Locate the cell with the specified text and output its [x, y] center coordinate. 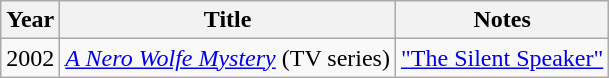
Notes [502, 20]
Year [30, 20]
Title [228, 20]
"The Silent Speaker" [502, 58]
2002 [30, 58]
A Nero Wolfe Mystery (TV series) [228, 58]
